From the cell containing the given text, extract its center point as (x, y) coordinate. 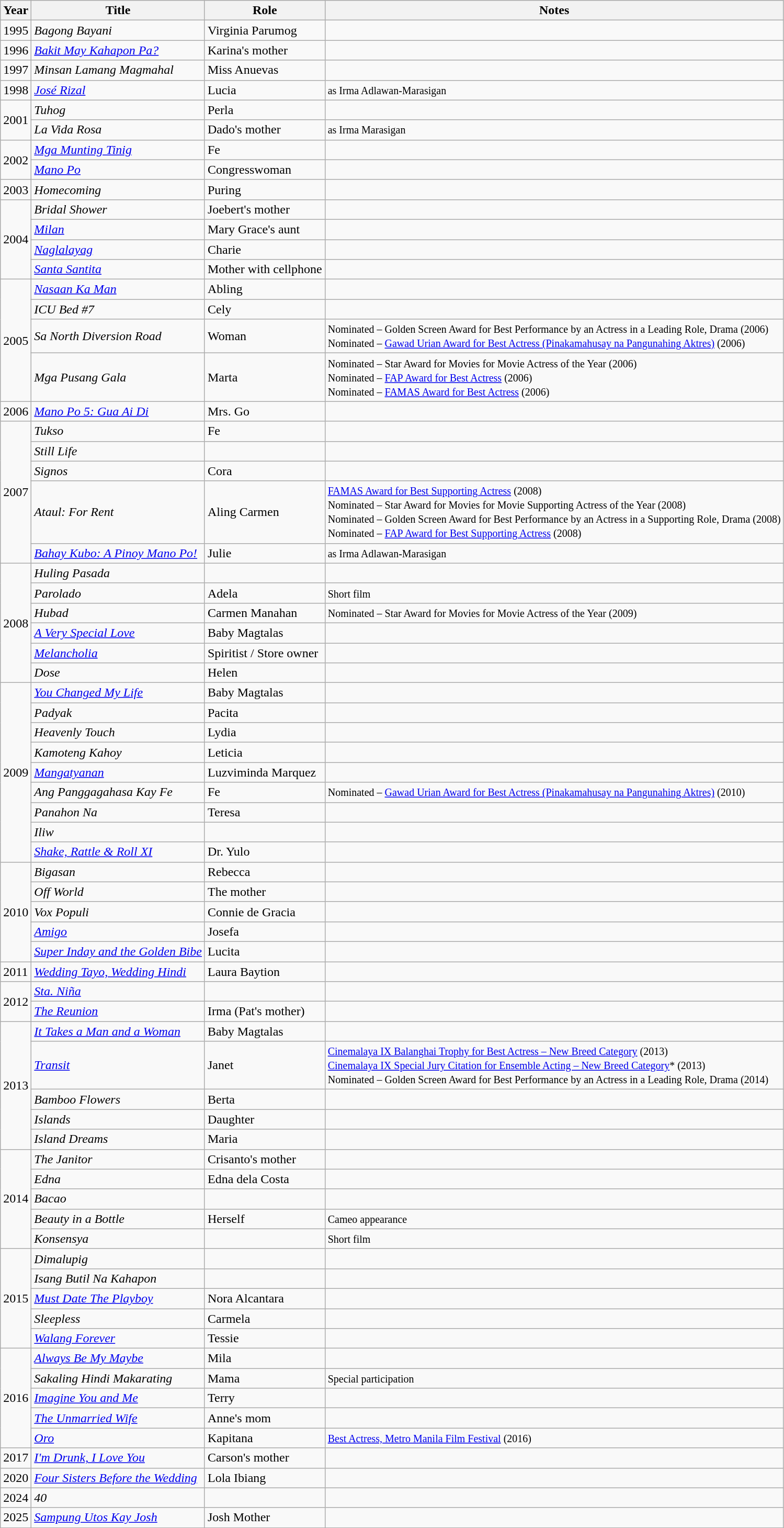
Edna dela Costa (265, 1179)
Cely (265, 309)
Mama (265, 1378)
Bigasan (118, 872)
Four Sisters Before the Wedding (118, 1478)
Always Be My Maybe (118, 1358)
Isang Butil Na Kahapon (118, 1278)
Sampung Utos Kay Josh (118, 1518)
2024 (16, 1498)
Konsensya (118, 1239)
2014 (16, 1199)
Amigo (118, 931)
Puring (265, 189)
Homecoming (118, 189)
Best Actress, Metro Manila Film Festival (2016) (554, 1438)
Nominated – Star Award for Movies for Movie Actress of the Year (2009) (554, 613)
Cameo appearance (554, 1219)
Crisanto's mother (265, 1159)
Panahon Na (118, 812)
Parolado (118, 593)
Mrs. Go (265, 411)
2004 (16, 239)
Sakaling Hindi Makarating (118, 1378)
Year (16, 10)
Island Dreams (118, 1139)
Lucita (265, 951)
Dose (118, 673)
Santa Santita (118, 269)
Miss Anuevas (265, 70)
2013 (16, 1085)
Oro (118, 1438)
2012 (16, 1002)
Shake, Rattle & Roll XI (118, 852)
2002 (16, 160)
2017 (16, 1458)
Julie (265, 553)
Super Inday and the Golden Bibe (118, 951)
Signos (118, 471)
Ataul: For Rent (118, 512)
2025 (16, 1518)
Lucia (265, 90)
Dado's mother (265, 130)
Woman (265, 336)
Must Date The Playboy (118, 1298)
Mga Munting Tinig (118, 150)
Daughter (265, 1119)
Maria (265, 1139)
Nora Alcantara (265, 1298)
Walang Forever (118, 1339)
Berta (265, 1099)
Sta. Niña (118, 992)
Karina's mother (265, 50)
Marta (265, 377)
Pacita (265, 713)
Kapitana (265, 1438)
The mother (265, 892)
A Very Special Love (118, 633)
Helen (265, 673)
2011 (16, 972)
Perla (265, 110)
The Janitor (118, 1159)
The Unmarried Wife (118, 1418)
La Vida Rosa (118, 130)
Naglalayag (118, 250)
Sleepless (118, 1318)
Notes (554, 10)
Beauty in a Bottle (118, 1219)
1997 (16, 70)
1998 (16, 90)
as Irma Marasigan (554, 130)
1996 (16, 50)
Mangatyanan (118, 772)
Hubad (118, 613)
Carmen Manahan (265, 613)
Rebecca (265, 872)
Adela (265, 593)
Nasaan Ka Man (118, 289)
Josh Mother (265, 1518)
1995 (16, 30)
Tuhog (118, 110)
Huling Pasada (118, 573)
Kamoteng Kahoy (118, 752)
Mga Pusang Gala (118, 377)
2005 (16, 340)
Mano Po 5: Gua Ai Di (118, 411)
Padyak (118, 713)
Bacao (118, 1199)
Vox Populi (118, 912)
2007 (16, 492)
Dimalupig (118, 1259)
2001 (16, 120)
Role (265, 10)
Mother with cellphone (265, 269)
Bahay Kubo: A Pinoy Mano Po! (118, 553)
Carmela (265, 1318)
Bakit May Kahapon Pa? (118, 50)
Mary Grace's aunt (265, 229)
Connie de Gracia (265, 912)
2015 (16, 1298)
Lola Ibiang (265, 1478)
Cora (265, 471)
It Takes a Man and a Woman (118, 1031)
2008 (16, 623)
Title (118, 10)
Spiritist / Store owner (265, 653)
Josefa (265, 931)
2003 (16, 189)
Teresa (265, 812)
José Rizal (118, 90)
Edna (118, 1179)
Still Life (118, 451)
ICU Bed #7 (118, 309)
Tukso (118, 431)
Charie (265, 250)
Aling Carmen (265, 512)
40 (118, 1498)
Laura Baytion (265, 972)
Joebert's mother (265, 209)
Imagine You and Me (118, 1398)
Off World (118, 892)
Ang Panggagahasa Kay Fe (118, 792)
Tessie (265, 1339)
Terry (265, 1398)
2010 (16, 912)
Bagong Bayani (118, 30)
Janet (265, 1065)
2016 (16, 1398)
Transit (118, 1065)
The Reunion (118, 1012)
Congresswoman (265, 170)
Special participation (554, 1378)
Luzviminda Marquez (265, 772)
I'm Drunk, I Love You (118, 1458)
Milan (118, 229)
Leticia (265, 752)
You Changed My Life (118, 693)
2009 (16, 772)
Sa North Diversion Road (118, 336)
2006 (16, 411)
Irma (Pat's mother) (265, 1012)
Iliw (118, 832)
Minsan Lamang Magmahal (118, 70)
Lydia (265, 733)
Anne's mom (265, 1418)
Dr. Yulo (265, 852)
Herself (265, 1219)
Nominated – Gawad Urian Award for Best Actress (Pinakamahusay na Pangunahing Aktres) (2010) (554, 792)
Heavenly Touch (118, 733)
2020 (16, 1478)
Abling (265, 289)
Wedding Tayo, Wedding Hindi (118, 972)
Islands (118, 1119)
Bridal Shower (118, 209)
Melancholia (118, 653)
Virginia Parumog (265, 30)
Mila (265, 1358)
Carson's mother (265, 1458)
Bamboo Flowers (118, 1099)
Mano Po (118, 170)
